From the cell containing the given text, extract its center point as (x, y) coordinate. 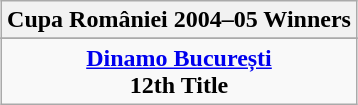
Dinamo București12th Title (180, 72)
Cupa României 2004–05 Winners (180, 20)
